Determine the (x, y) coordinate at the center of the cell enclosing the given text.  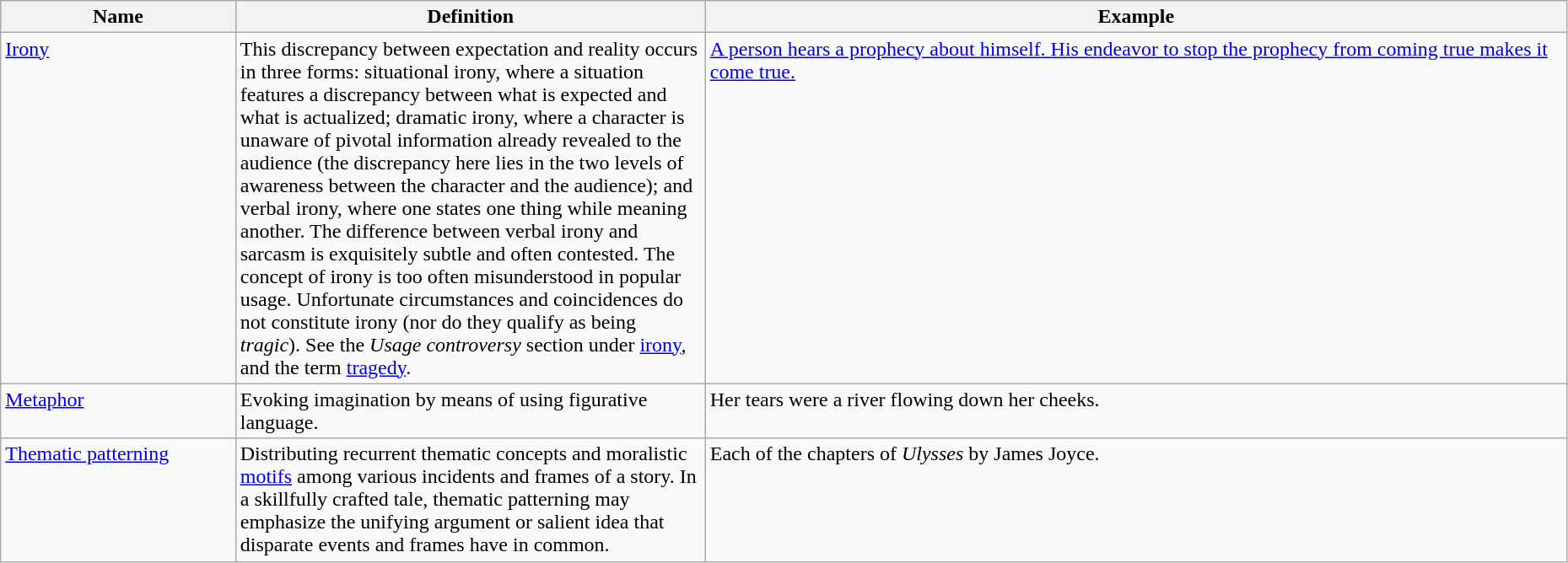
Each of the chapters of Ulysses by James Joyce. (1135, 500)
Her tears were a river flowing down her cheeks. (1135, 411)
A person hears a prophecy about himself. His endeavor to stop the prophecy from coming true makes it come true. (1135, 208)
Thematic patterning (118, 500)
Name (118, 17)
Evoking imagination by means of using figurative language. (471, 411)
Example (1135, 17)
Irony (118, 208)
Metaphor (118, 411)
Definition (471, 17)
